Provide the [x, y] coordinate of the cell's center where the given text is located.  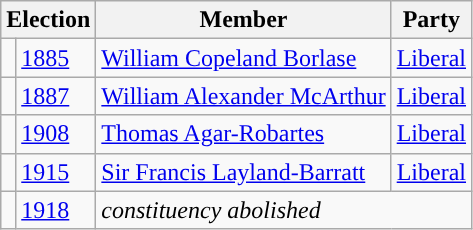
William Copeland Borlase [244, 58]
William Alexander McArthur [244, 96]
1885 [56, 58]
1918 [56, 210]
Party [431, 20]
Member [244, 20]
Thomas Agar-Robartes [244, 134]
Sir Francis Layland-Barratt [244, 172]
1908 [56, 134]
1915 [56, 172]
Election [48, 20]
1887 [56, 96]
constituency abolished [284, 210]
